Search for the cell housing the specified text and yield its (x, y) center coordinate. 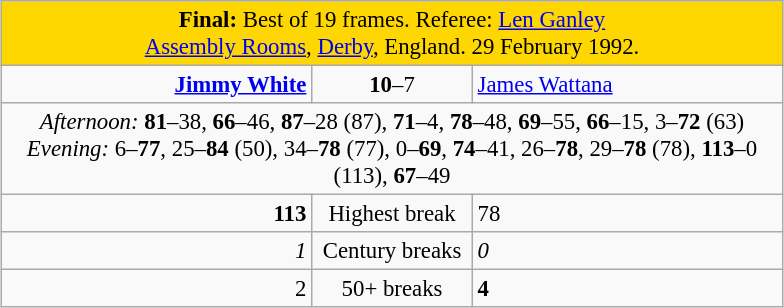
Century breaks (392, 251)
4 (628, 289)
Final: Best of 19 frames. Referee: Len Ganley Assembly Rooms, Derby, England. 29 February 1992. (392, 34)
James Wattana (628, 85)
50+ breaks (392, 289)
Jimmy White (156, 85)
113 (156, 214)
0 (628, 251)
2 (156, 289)
1 (156, 251)
Highest break (392, 214)
78 (628, 214)
10–7 (392, 85)
